From the cell containing the given text, extract its center point as [x, y] coordinate. 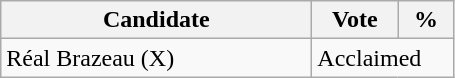
Vote [355, 20]
Acclaimed [383, 58]
% [426, 20]
Candidate [156, 20]
Réal Brazeau (X) [156, 58]
